Identify which cell holds the provided text, then report its (x, y) central coordinate. 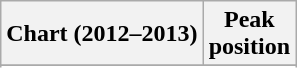
Peakposition (249, 34)
Chart (2012–2013) (102, 34)
